Scan for the cell matching the given text and deliver its (x, y) coordinate at center. 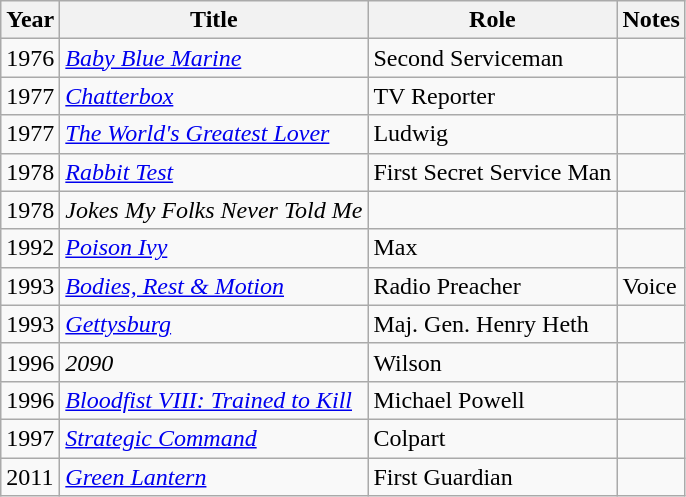
Jokes My Folks Never Told Me (214, 210)
The World's Greatest Lover (214, 134)
TV Reporter (492, 96)
Chatterbox (214, 96)
First Guardian (492, 477)
Rabbit Test (214, 172)
Green Lantern (214, 477)
Ludwig (492, 134)
Bodies, Rest & Motion (214, 286)
Maj. Gen. Henry Heth (492, 324)
Baby Blue Marine (214, 58)
Wilson (492, 362)
Second Serviceman (492, 58)
Bloodfist VIII: Trained to Kill (214, 400)
Role (492, 20)
Strategic Command (214, 438)
Radio Preacher (492, 286)
Notes (651, 20)
Title (214, 20)
Michael Powell (492, 400)
Year (30, 20)
2090 (214, 362)
1992 (30, 248)
Colpart (492, 438)
1997 (30, 438)
Poison Ivy (214, 248)
Voice (651, 286)
Max (492, 248)
Gettysburg (214, 324)
1976 (30, 58)
First Secret Service Man (492, 172)
2011 (30, 477)
